Output the (x, y) coordinate of the center of the cell containing the given text.  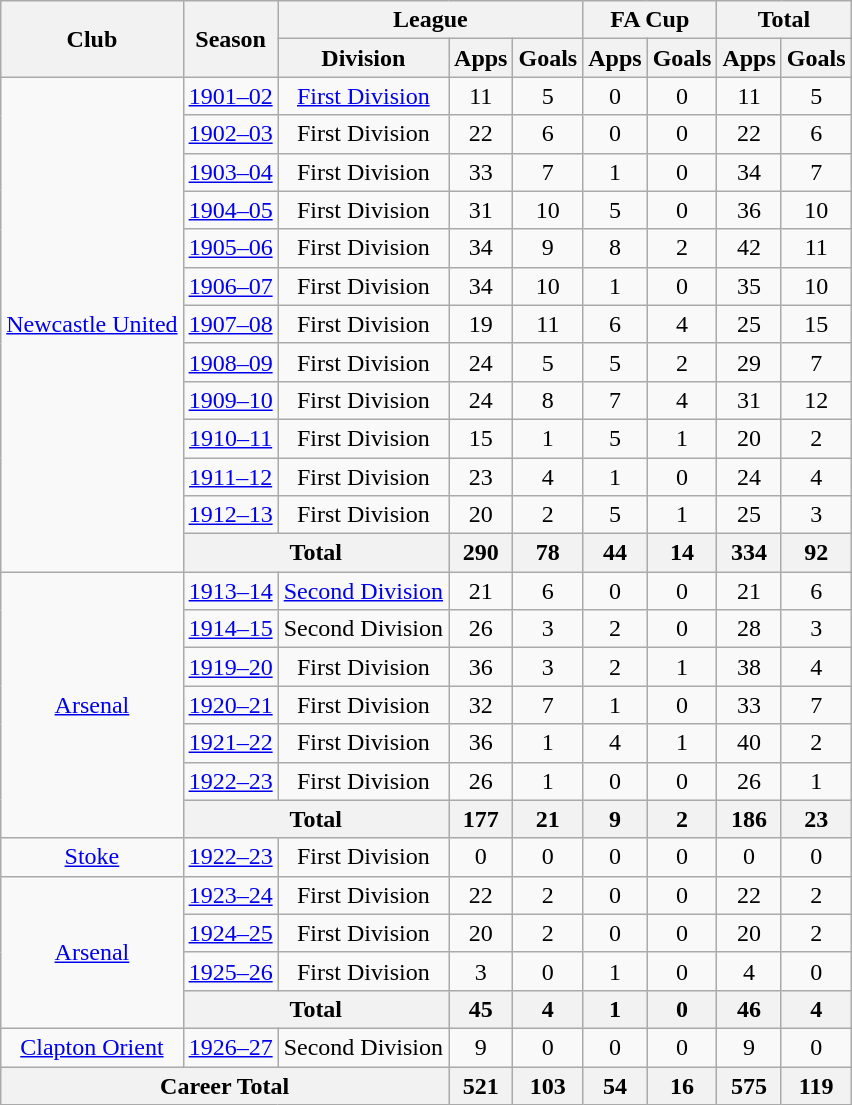
Career Total (225, 1085)
92 (816, 553)
1905–06 (230, 248)
1919–20 (230, 667)
1920–21 (230, 705)
42 (749, 248)
38 (749, 667)
334 (749, 553)
1902–03 (230, 134)
186 (749, 819)
119 (816, 1085)
29 (749, 362)
1921–22 (230, 743)
FA Cup (650, 20)
League (430, 20)
35 (749, 286)
1913–14 (230, 591)
46 (749, 1009)
1904–05 (230, 210)
32 (481, 705)
1908–09 (230, 362)
28 (749, 629)
Club (92, 39)
103 (548, 1085)
Season (230, 39)
14 (682, 553)
54 (615, 1085)
Stoke (92, 857)
19 (481, 324)
1923–24 (230, 895)
521 (481, 1085)
Newcastle United (92, 324)
575 (749, 1085)
1914–15 (230, 629)
Division (363, 58)
1925–26 (230, 971)
1906–07 (230, 286)
290 (481, 553)
Clapton Orient (92, 1047)
1910–11 (230, 438)
1903–04 (230, 172)
1911–12 (230, 477)
1901–02 (230, 96)
78 (548, 553)
1924–25 (230, 933)
12 (816, 400)
1926–27 (230, 1047)
44 (615, 553)
45 (481, 1009)
1912–13 (230, 515)
1909–10 (230, 400)
40 (749, 743)
1907–08 (230, 324)
16 (682, 1085)
177 (481, 819)
